Capture the cell that displays the provided text and extract its (x, y) central coordinate. 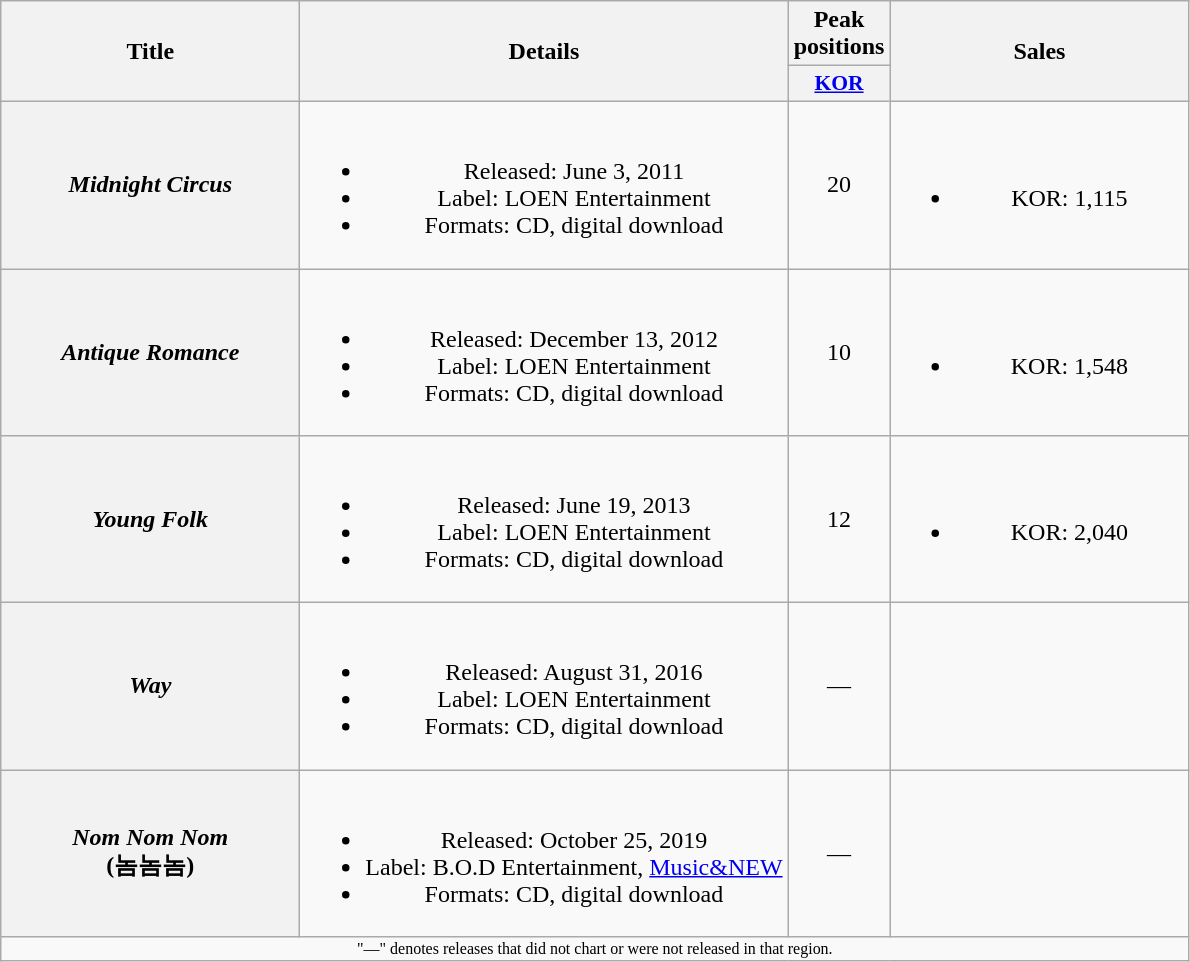
Released: October 25, 2019Label: B.O.D Entertainment, Music&NEWFormats: CD, digital download (544, 854)
Sales (1040, 52)
12 (839, 520)
Released: December 13, 2012Label: LOEN EntertainmentFormats: CD, digital download (544, 352)
Antique Romance (150, 352)
"—" denotes releases that did not chart or were not released in that region. (595, 949)
20 (839, 184)
Way (150, 686)
Title (150, 52)
Released: June 3, 2011Label: LOEN EntertainmentFormats: CD, digital download (544, 184)
KOR: 2,040 (1040, 520)
Details (544, 52)
KOR: 1,115 (1040, 184)
Young Folk (150, 520)
Midnight Circus (150, 184)
10 (839, 352)
KOR (839, 84)
KOR: 1,548 (1040, 352)
Released: June 19, 2013Label: LOEN EntertainmentFormats: CD, digital download (544, 520)
Nom Nom Nom(놈놈놈) (150, 854)
Peak positions (839, 34)
Released: August 31, 2016Label: LOEN EntertainmentFormats: CD, digital download (544, 686)
